Determine the (X, Y) coordinate at the center of the cell enclosing the given text.  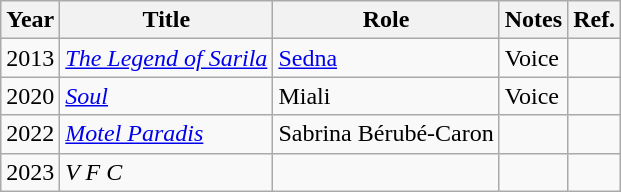
Ref. (594, 20)
Sabrina Bérubé-Caron (386, 134)
Role (386, 20)
Notes (533, 20)
Soul (166, 96)
2023 (30, 172)
Miali (386, 96)
Motel Paradis (166, 134)
2020 (30, 96)
The Legend of Sarila (166, 58)
Sedna (386, 58)
2022 (30, 134)
Title (166, 20)
Year (30, 20)
V F C (166, 172)
2013 (30, 58)
